Identify which cell holds the provided text, then report its (x, y) central coordinate. 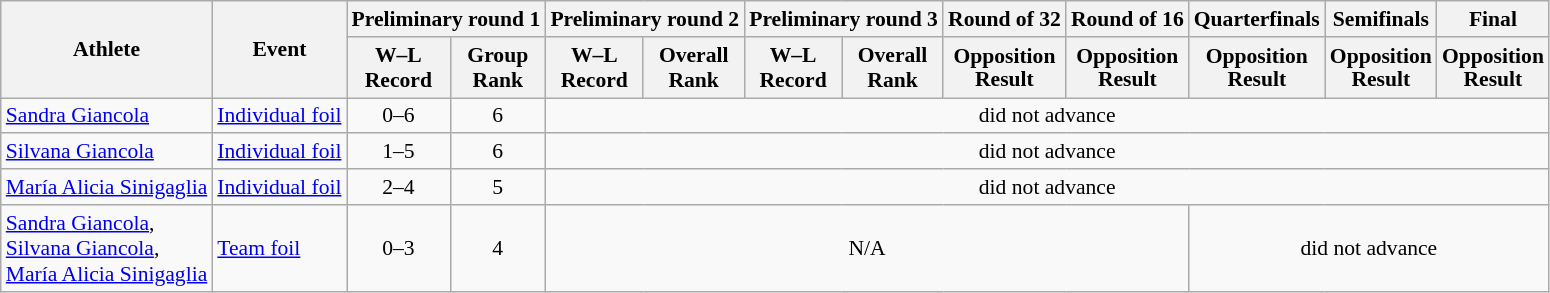
N/A (866, 248)
Preliminary round 1 (446, 19)
GroupRank (498, 68)
1–5 (399, 152)
Event (279, 50)
Team foil (279, 248)
5 (498, 187)
Sandra Giancola,Silvana Giancola,María Alicia Sinigaglia (107, 248)
Silvana Giancola (107, 152)
Sandra Giancola (107, 116)
Semifinals (1381, 19)
Quarterfinals (1257, 19)
Round of 32 (1004, 19)
0–6 (399, 116)
Final (1493, 19)
2–4 (399, 187)
Preliminary round 3 (844, 19)
Round of 16 (1128, 19)
María Alicia Sinigaglia (107, 187)
0–3 (399, 248)
4 (498, 248)
Preliminary round 2 (644, 19)
Athlete (107, 50)
